From the cell containing the given text, extract its center point as (x, y) coordinate. 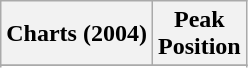
PeakPosition (199, 34)
Charts (2004) (77, 34)
